Scan for the cell matching the given text and deliver its [X, Y] coordinate at center. 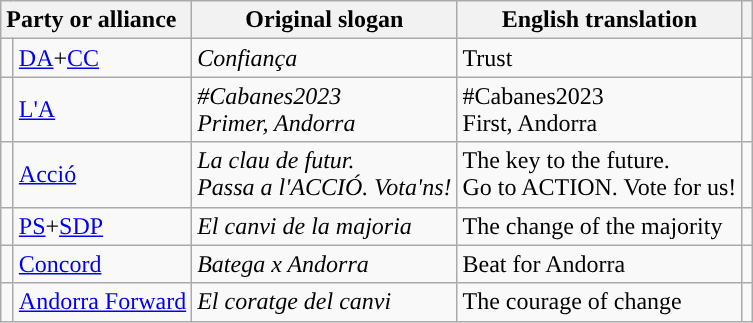
L'A [102, 110]
The change of the majority [600, 226]
DA+CC [102, 58]
Andorra Forward [102, 302]
#Cabanes2023First, Andorra [600, 110]
Confiança [324, 58]
El coratge del canvi [324, 302]
Beat for Andorra [600, 264]
Trust [600, 58]
PS+SDP [102, 226]
#Cabanes2023Primer, Andorra [324, 110]
El canvi de la majoria [324, 226]
Party or alliance [96, 20]
Concord [102, 264]
Batega x Andorra [324, 264]
Original slogan [324, 20]
Acció [102, 174]
The key to the future.Go to ACTION. Vote for us! [600, 174]
The courage of change [600, 302]
La clau de futur.Passa a l'ACCIÓ. Vota'ns! [324, 174]
English translation [600, 20]
